Return (x, y) of the center of cell containing provided text 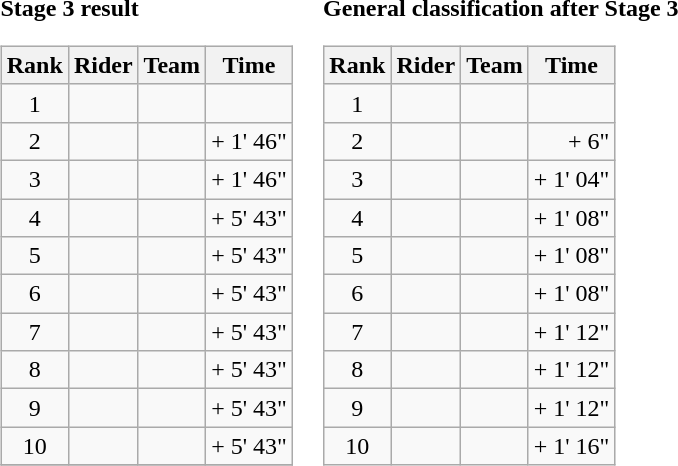
+ 1' 04" (572, 179)
+ 1' 16" (572, 446)
+ 6" (572, 141)
